Search for the cell housing the specified text and yield its [X, Y] center coordinate. 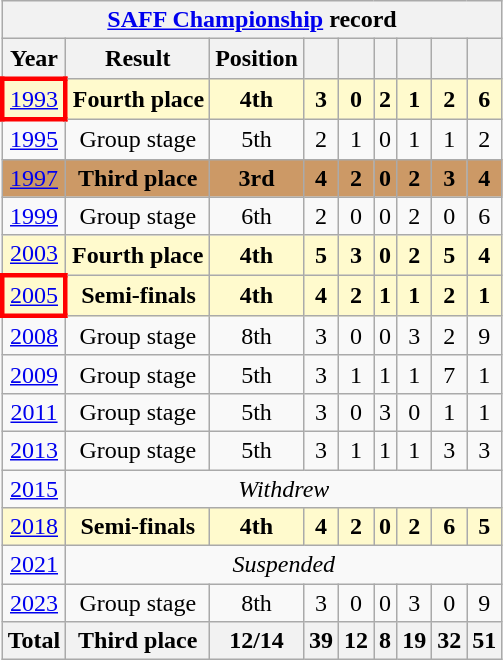
2008 [34, 336]
Result [138, 59]
Suspended [284, 565]
2023 [34, 603]
1999 [34, 216]
2018 [34, 527]
2005 [34, 296]
3rd [257, 178]
2013 [34, 450]
8 [386, 641]
Position [257, 59]
1995 [34, 139]
Total [34, 641]
2015 [34, 489]
2021 [34, 565]
Withdrew [284, 489]
19 [414, 641]
1993 [34, 98]
51 [484, 641]
2003 [34, 255]
6th [257, 216]
SAFF Championship record [252, 20]
7 [450, 374]
12/14 [257, 641]
32 [450, 641]
1997 [34, 178]
39 [320, 641]
2009 [34, 374]
Year [34, 59]
12 [356, 641]
2011 [34, 412]
